Return [x, y] of the center of cell containing provided text 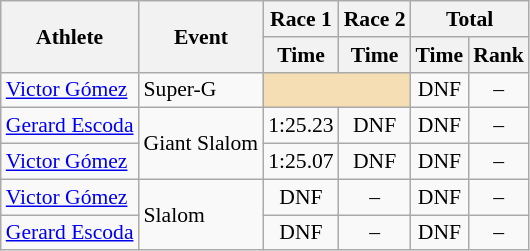
Slalom [202, 214]
Super-G [202, 90]
1:25.07 [300, 162]
Race 2 [375, 19]
Athlete [70, 36]
Event [202, 36]
1:25.23 [300, 126]
Giant Slalom [202, 144]
Race 1 [300, 19]
Total [470, 19]
Rank [498, 55]
